Search for the cell housing the specified text and yield its (X, Y) center coordinate. 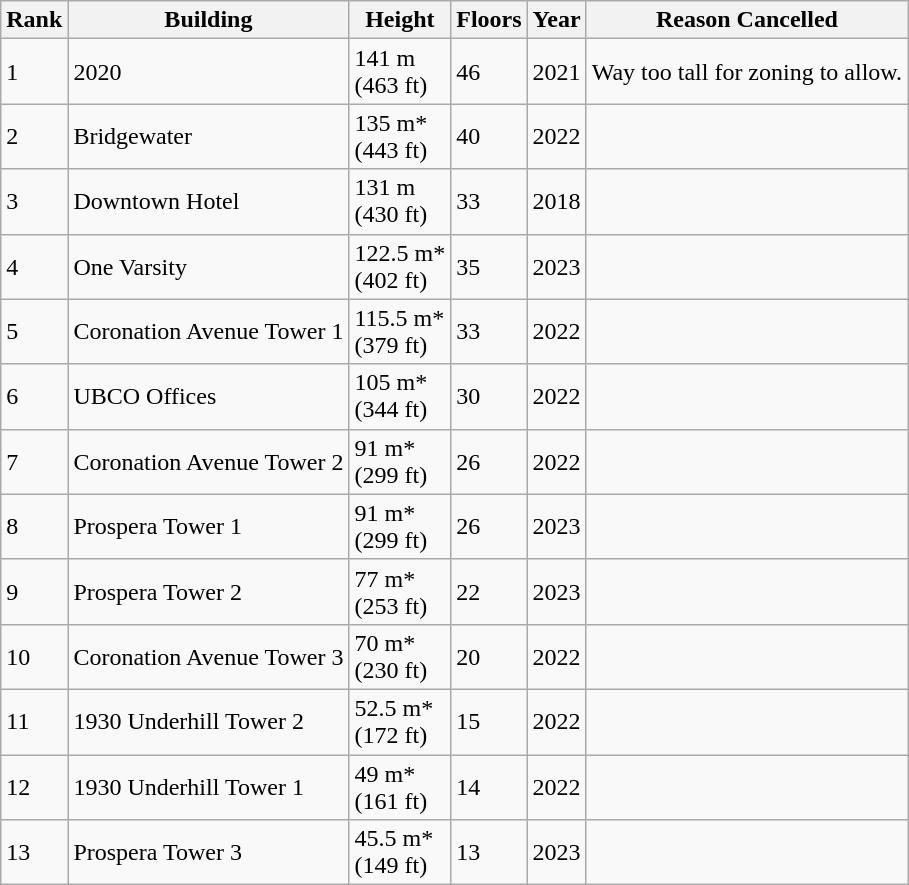
Coronation Avenue Tower 3 (208, 656)
8 (34, 526)
Prospera Tower 3 (208, 852)
3 (34, 202)
Bridgewater (208, 136)
Height (400, 20)
46 (489, 72)
Rank (34, 20)
7 (34, 462)
Reason Cancelled (747, 20)
10 (34, 656)
Prospera Tower 2 (208, 592)
9 (34, 592)
135 m*(443 ft) (400, 136)
1930 Underhill Tower 1 (208, 786)
77 m*(253 ft) (400, 592)
4 (34, 266)
70 m*(230 ft) (400, 656)
Year (556, 20)
Floors (489, 20)
11 (34, 722)
122.5 m*(402 ft) (400, 266)
30 (489, 396)
22 (489, 592)
2020 (208, 72)
Downtown Hotel (208, 202)
131 m(430 ft) (400, 202)
5 (34, 332)
Coronation Avenue Tower 2 (208, 462)
2 (34, 136)
20 (489, 656)
Prospera Tower 1 (208, 526)
2018 (556, 202)
6 (34, 396)
1930 Underhill Tower 2 (208, 722)
Coronation Avenue Tower 1 (208, 332)
115.5 m*(379 ft) (400, 332)
12 (34, 786)
45.5 m*(149 ft) (400, 852)
Building (208, 20)
141 m(463 ft) (400, 72)
52.5 m*(172 ft) (400, 722)
UBCO Offices (208, 396)
Way too tall for zoning to allow. (747, 72)
1 (34, 72)
One Varsity (208, 266)
15 (489, 722)
105 m*(344 ft) (400, 396)
2021 (556, 72)
40 (489, 136)
49 m*(161 ft) (400, 786)
14 (489, 786)
35 (489, 266)
